Extract the [x, y] coordinate from the center of the cell holding the provided text.  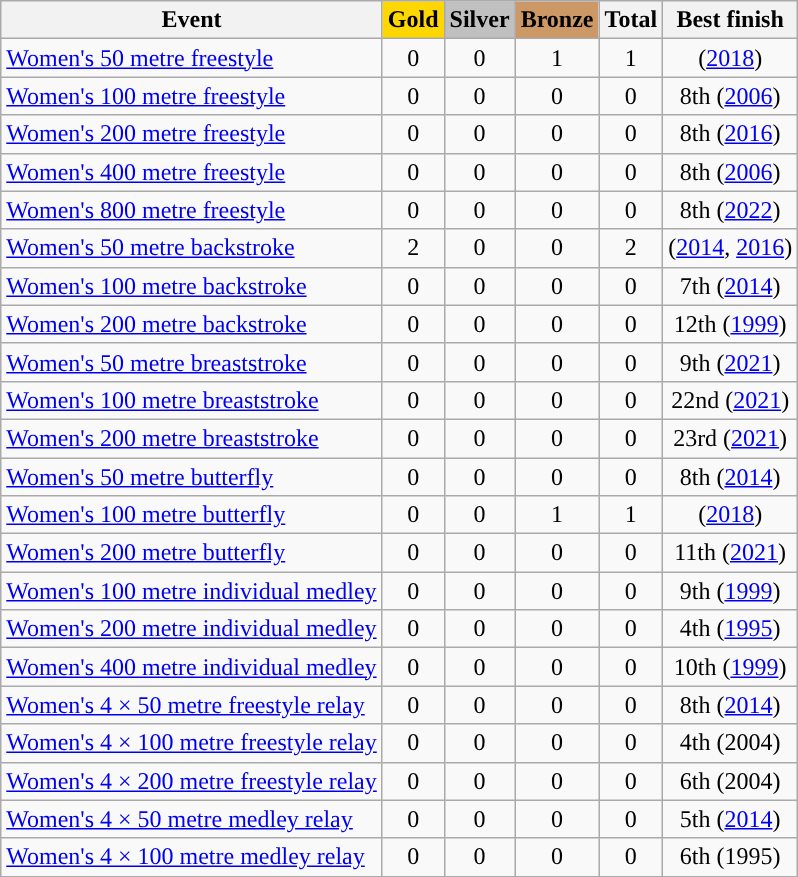
Women's 4 × 50 metre freestyle relay [192, 705]
9th (2021) [730, 362]
Women's 200 metre freestyle [192, 134]
Women's 50 metre butterfly [192, 477]
Women's 100 metre individual medley [192, 591]
Women's 4 × 200 metre freestyle relay [192, 781]
Women's 400 metre individual medley [192, 667]
7th (2014) [730, 286]
4th (2004) [730, 743]
Women's 100 metre breaststroke [192, 400]
Women's 4 × 50 metre medley relay [192, 819]
5th (2014) [730, 819]
Women's 50 metre backstroke [192, 248]
22nd (2021) [730, 400]
Women's 200 metre breaststroke [192, 438]
Women's 200 metre individual medley [192, 629]
6th (2004) [730, 781]
Women's 200 metre backstroke [192, 324]
Event [192, 20]
12th (1999) [730, 324]
8th (2022) [730, 210]
Total [631, 20]
Bronze [557, 20]
Women's 400 metre freestyle [192, 172]
Women's 4 × 100 metre freestyle relay [192, 743]
Women's 200 metre butterfly [192, 553]
Women's 100 metre backstroke [192, 286]
Women's 800 metre freestyle [192, 210]
Women's 100 metre freestyle [192, 96]
8th (2016) [730, 134]
Women's 100 metre butterfly [192, 515]
10th (1999) [730, 667]
Best finish [730, 20]
11th (2021) [730, 553]
(2014, 2016) [730, 248]
Women's 4 × 100 metre medley relay [192, 857]
Silver [480, 20]
4th (1995) [730, 629]
Women's 50 metre freestyle [192, 58]
Gold [413, 20]
6th (1995) [730, 857]
Women's 50 metre breaststroke [192, 362]
9th (1999) [730, 591]
23rd (2021) [730, 438]
